Capture the cell that displays the provided text and extract its [X, Y] central coordinate. 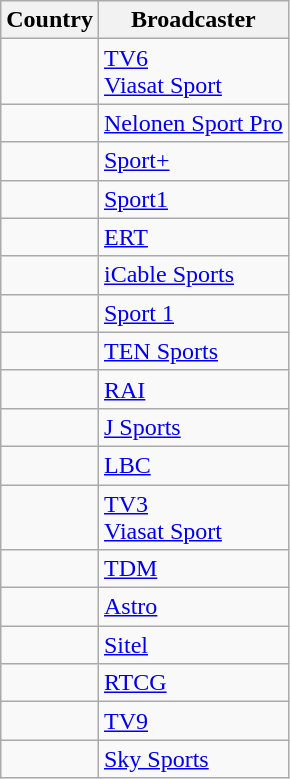
TV9 [193, 721]
TDM [193, 569]
Sitel [193, 645]
Country [50, 20]
RAI [193, 389]
J Sports [193, 427]
TV6 Viasat Sport [193, 72]
TEN Sports [193, 351]
Broadcaster [193, 20]
Sport+ [193, 161]
RTCG [193, 683]
iCable Sports [193, 275]
Nelonen Sport Pro [193, 123]
Sky Sports [193, 759]
TV3 Viasat Sport [193, 516]
Astro [193, 607]
LBC [193, 465]
ERT [193, 237]
Sport1 [193, 199]
Sport 1 [193, 313]
